Output the (X, Y) coordinate of the center of the cell containing the given text.  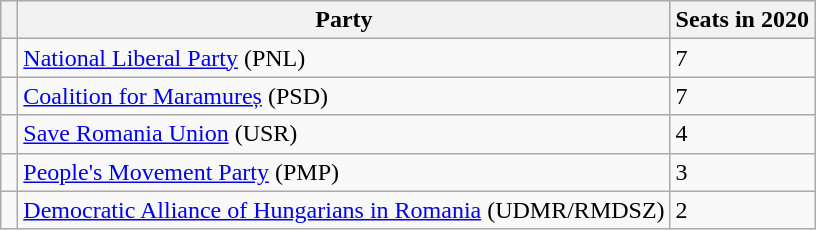
National Liberal Party (PNL) (344, 58)
2 (742, 210)
Save Romania Union (USR) (344, 134)
People's Movement Party (PMP) (344, 172)
Party (344, 20)
Seats in 2020 (742, 20)
3 (742, 172)
4 (742, 134)
Democratic Alliance of Hungarians in Romania (UDMR/RMDSZ) (344, 210)
Coalition for Maramureș (PSD) (344, 96)
